Provide the [X, Y] coordinate of the cell's center where the given text is located.  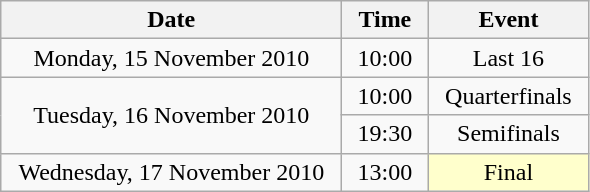
13:00 [385, 172]
Date [172, 20]
Final [508, 172]
Time [385, 20]
Quarterfinals [508, 96]
Monday, 15 November 2010 [172, 58]
Event [508, 20]
Wednesday, 17 November 2010 [172, 172]
Last 16 [508, 58]
Tuesday, 16 November 2010 [172, 115]
19:30 [385, 134]
Semifinals [508, 134]
